Provide the [x, y] coordinate of the cell's center where the given text is located.  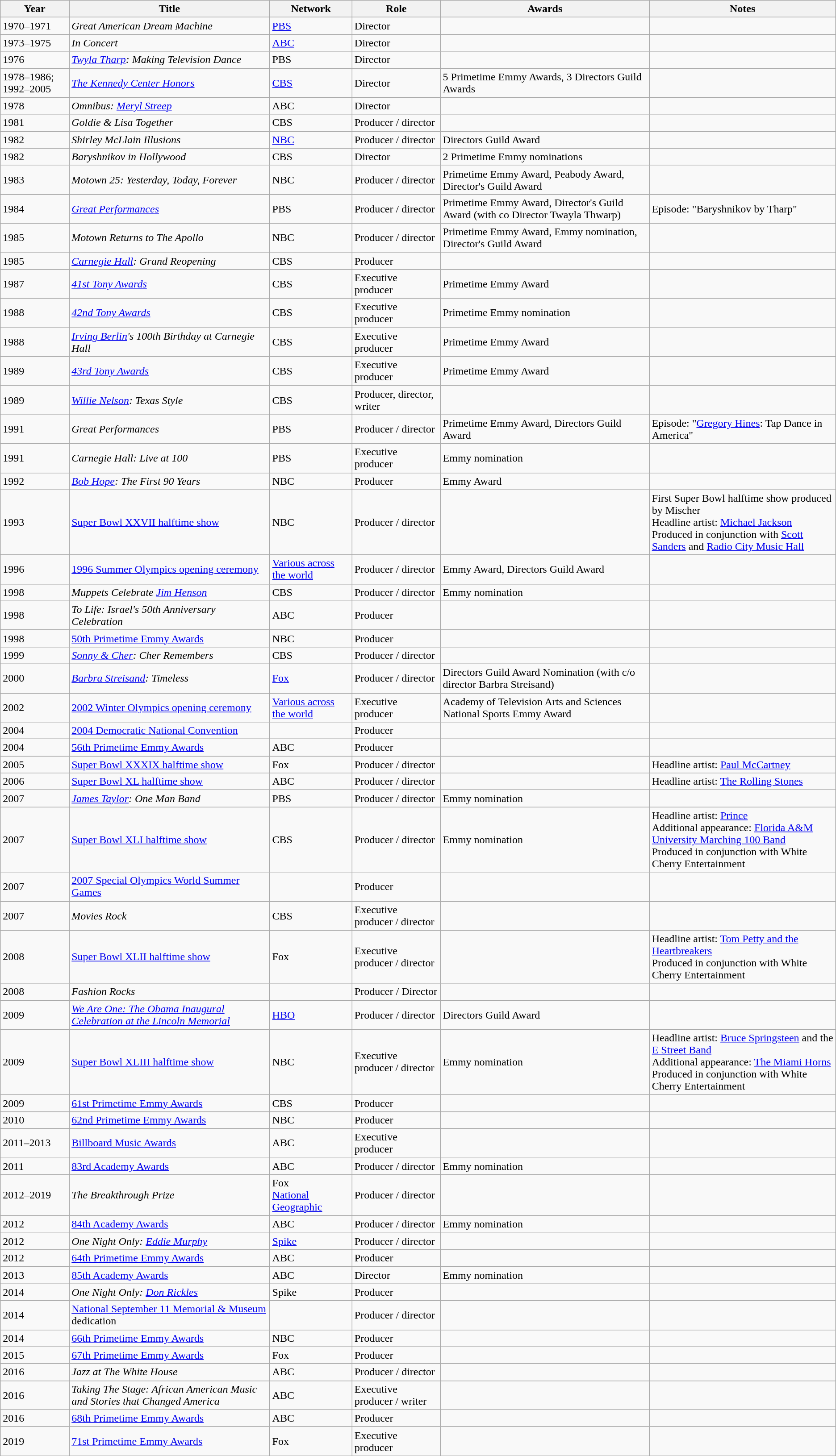
2011 [35, 1166]
1992 [35, 481]
Primetime Emmy Award, Peabody Award, Director's Guild Award [545, 179]
83rd Academy Awards [170, 1166]
41st Tony Awards [170, 284]
Year [35, 9]
1973–1975 [35, 43]
Primetime Emmy Award, Emmy nomination, Director's Guild Award [545, 237]
Headline artist: Prince Additional appearance: Florida A&M University Marching 100 Band Produced in conjunction with White Cherry Entertainment [742, 840]
Academy of Television Arts and Sciences National Sports Emmy Award [545, 707]
Headline artist: The Rolling Stones [742, 782]
One Night Only: Don Rickles [170, 1292]
Motown 25: Yesterday, Today, Forever [170, 179]
2000 [35, 678]
Executive producer / writer [396, 1395]
Super Bowl XLII halftime show [170, 957]
Super Bowl XXXIX halftime show [170, 765]
2019 [35, 1441]
Notes [742, 9]
Sonny & Cher: Cher Remembers [170, 655]
1987 [35, 284]
2011–2013 [35, 1143]
Baryshnikov in Hollywood [170, 157]
HBO [311, 1015]
Primetime Emmy Award, Directors Guild Award [545, 429]
Goldie & Lisa Together [170, 123]
Carnegie Hall: Grand Reopening [170, 261]
1996 Summer Olympics opening ceremony [170, 570]
Super Bowl XLIII halftime show [170, 1062]
2013 [35, 1275]
2015 [35, 1355]
To Life: Israel's 50th Anniversary Celebration [170, 615]
2007 Special Olympics World Summer Games [170, 886]
2004 Democratic National Convention [170, 731]
66th Primetime Emmy Awards [170, 1338]
Episode: "Baryshnikov by Tharp" [742, 209]
Barbra Streisand: Timeless [170, 678]
1981 [35, 123]
The Breakthrough Prize [170, 1195]
56th Primetime Emmy Awards [170, 748]
1978 [35, 106]
Headline artist: Paul McCartney [742, 765]
Emmy Award [545, 481]
1976 [35, 60]
43rd Tony Awards [170, 371]
Fox National Geographic [311, 1195]
Irving Berlin's 100th Birthday at Carnegie Hall [170, 342]
Title [170, 9]
Awards [545, 9]
2012–2019 [35, 1195]
Episode: "Gregory Hines: Tap Dance in America" [742, 429]
Willie Nelson: Texas Style [170, 400]
Super Bowl XLI halftime show [170, 840]
42nd Tony Awards [170, 313]
The Kennedy Center Honors [170, 83]
Headline artist: Tom Petty and the Heartbreakers Produced in conjunction with White Cherry Entertainment [742, 957]
Producer, director, writer [396, 400]
In Concert [170, 43]
Shirley McLlain Illusions [170, 140]
2002 Winter Olympics opening ceremony [170, 707]
61st Primetime Emmy Awards [170, 1103]
5 Primetime Emmy Awards, 3 Directors Guild Awards [545, 83]
2010 [35, 1120]
Primetime Emmy Award, Director's Guild Award (with co Director Twayla Thwarp) [545, 209]
64th Primetime Emmy Awards [170, 1258]
Muppets Celebrate Jim Henson [170, 592]
1983 [35, 179]
Jazz at The White House [170, 1372]
1984 [35, 209]
Bob Hope: The First 90 Years [170, 481]
Billboard Music Awards [170, 1143]
National September 11 Memorial & Museum dedication [170, 1315]
68th Primetime Emmy Awards [170, 1418]
James Taylor: One Man Band [170, 799]
One Night Only: Eddie Murphy [170, 1241]
Motown Returns to The Apollo [170, 237]
1999 [35, 655]
Super Bowl XL halftime show [170, 782]
Movies Rock [170, 916]
Producer / Director [396, 992]
Network [311, 9]
1970–1971 [35, 26]
50th Primetime Emmy Awards [170, 638]
2 Primetime Emmy nominations [545, 157]
We Are One: The Obama Inaugural Celebration at the Lincoln Memorial [170, 1015]
62nd Primetime Emmy Awards [170, 1120]
Fashion Rocks [170, 992]
Omnibus: Meryl Streep [170, 106]
Emmy Award, Directors Guild Award [545, 570]
1996 [35, 570]
Role [396, 9]
2002 [35, 707]
Great American Dream Machine [170, 26]
Twyla Tharp: Making Television Dance [170, 60]
1993 [35, 522]
67th Primetime Emmy Awards [170, 1355]
84th Academy Awards [170, 1224]
1978–1986; 1992–2005 [35, 83]
Primetime Emmy nomination [545, 313]
Super Bowl XXVII halftime show [170, 522]
Directors Guild Award Nomination (with c/o director Barbra Streisand) [545, 678]
2006 [35, 782]
Carnegie Hall: Live at 100 [170, 458]
Taking The Stage: African American Music and Stories that Changed America [170, 1395]
85th Academy Awards [170, 1275]
71st Primetime Emmy Awards [170, 1441]
2005 [35, 765]
